Identify which cell holds the provided text, then report its [x, y] central coordinate. 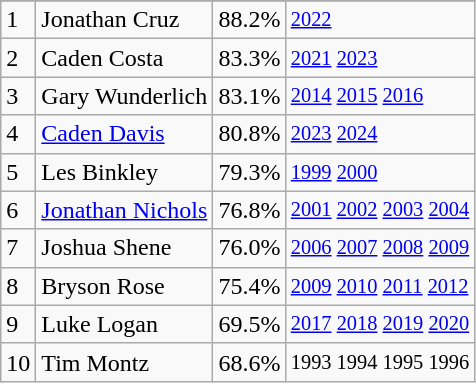
Luke Logan [124, 324]
3 [18, 96]
10 [18, 362]
1 [18, 20]
75.4% [250, 286]
88.2% [250, 20]
69.5% [250, 324]
6 [18, 210]
8 [18, 286]
Tim Montz [124, 362]
80.8% [250, 134]
Les Binkley [124, 172]
2 [18, 58]
83.1% [250, 96]
68.6% [250, 362]
Gary Wunderlich [124, 96]
2006 2007 2008 2009 [380, 248]
Jonathan Nichols [124, 210]
1993 1994 1995 1996 [380, 362]
Caden Costa [124, 58]
2021 2023 [380, 58]
Jonathan Cruz [124, 20]
2001 2002 2003 2004 [380, 210]
2014 2015 2016 [380, 96]
79.3% [250, 172]
7 [18, 248]
2009 2010 2011 2012 [380, 286]
76.0% [250, 248]
9 [18, 324]
5 [18, 172]
76.8% [250, 210]
Caden Davis [124, 134]
Joshua Shene [124, 248]
Bryson Rose [124, 286]
2023 2024 [380, 134]
2022 [380, 20]
2017 2018 2019 2020 [380, 324]
4 [18, 134]
1999 2000 [380, 172]
83.3% [250, 58]
